Return the (x, y) coordinate for the center point of the cell that contains the specified text.  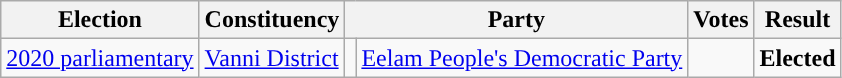
Vanni District (272, 58)
Constituency (272, 20)
Eelam People's Democratic Party (522, 58)
2020 parliamentary (100, 58)
Elected (798, 58)
Party (516, 20)
Result (798, 20)
Votes (721, 20)
Election (100, 20)
